Search for the cell housing the specified text and yield its (x, y) center coordinate. 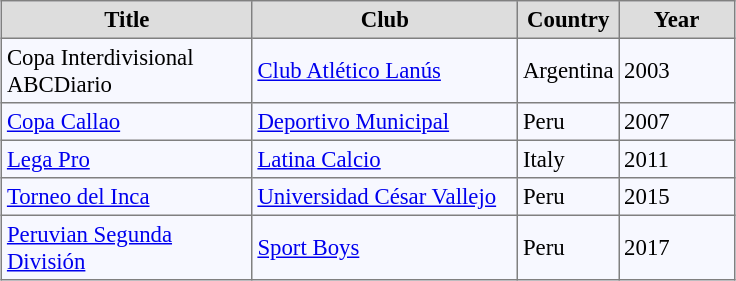
Club (385, 20)
Lega Pro (127, 159)
Universidad César Vallejo (385, 197)
Copa Callao (127, 122)
Country (568, 20)
2015 (677, 197)
Latina Calcio (385, 159)
2007 (677, 122)
Copa Interdivisional ABCDiario (127, 70)
Club Atlético Lanús (385, 70)
2003 (677, 70)
Peruvian Segunda División (127, 247)
Argentina (568, 70)
Torneo del Inca (127, 197)
2017 (677, 247)
Deportivo Municipal (385, 122)
Sport Boys (385, 247)
Italy (568, 159)
2011 (677, 159)
Title (127, 20)
Year (677, 20)
